Identify which cell holds the provided text, then report its [X, Y] central coordinate. 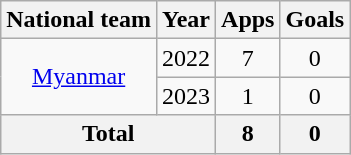
2023 [186, 96]
7 [248, 58]
Myanmar [79, 77]
Apps [248, 20]
National team [79, 20]
1 [248, 96]
Year [186, 20]
Goals [315, 20]
Total [108, 134]
8 [248, 134]
2022 [186, 58]
